Return the [x, y] coordinate for the center point of the cell that contains the specified text.  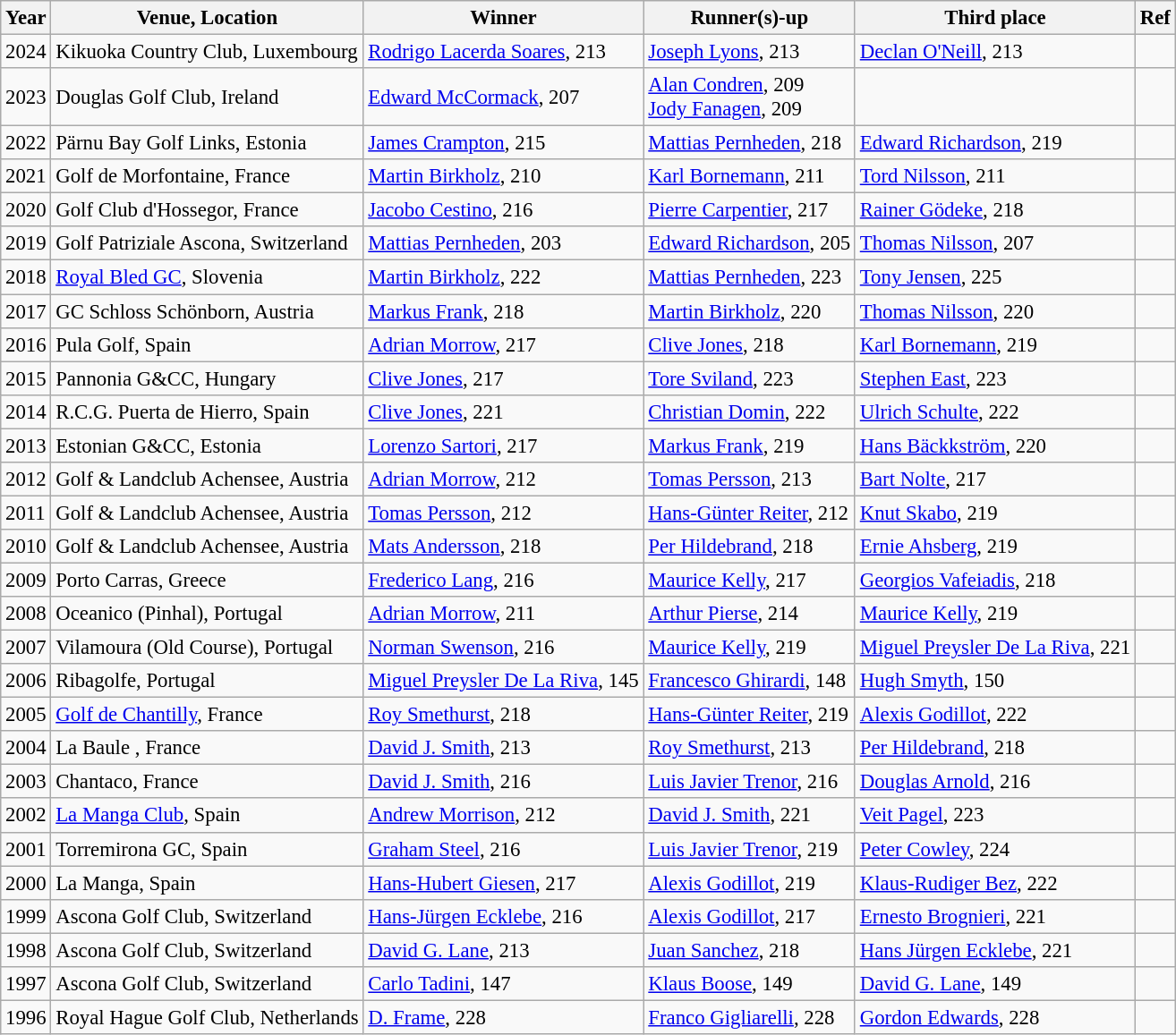
Martin Birkholz, 210 [503, 176]
Joseph Lyons, 213 [749, 52]
Estonian G&CC, Estonia [208, 445]
Mattias Pernheden, 203 [503, 244]
David J. Smith, 221 [749, 816]
Alexis Godillot, 217 [749, 916]
Markus Frank, 218 [503, 311]
2006 [26, 681]
Clive Jones, 217 [503, 378]
Clive Jones, 218 [749, 344]
Rainer Gödeke, 218 [995, 210]
Venue, Location [208, 18]
Frederico Lang, 216 [503, 580]
2008 [26, 614]
Alan Condren, 209 Jody Fanagen, 209 [749, 97]
Alexis Godillot, 222 [995, 715]
Oceanico (Pinhal), Portugal [208, 614]
Norman Swenson, 216 [503, 648]
Jacobo Cestino, 216 [503, 210]
2003 [26, 782]
James Crampton, 215 [503, 143]
Franco Gigliarelli, 228 [749, 1017]
Royal Hague Golf Club, Netherlands [208, 1017]
2005 [26, 715]
Torremirona GC, Spain [208, 849]
Graham Steel, 216 [503, 849]
Tomas Persson, 212 [503, 513]
Roy Smethurst, 218 [503, 715]
David J. Smith, 213 [503, 748]
2024 [26, 52]
Pannonia G&CC, Hungary [208, 378]
Hans-Günter Reiter, 219 [749, 715]
2021 [26, 176]
2001 [26, 849]
Winner [503, 18]
Vilamoura (Old Course), Portugal [208, 648]
R.C.G. Puerta de Hierro, Spain [208, 411]
Third place [995, 18]
Mats Andersson, 218 [503, 547]
2004 [26, 748]
2009 [26, 580]
Karl Bornemann, 219 [995, 344]
David G. Lane, 213 [503, 950]
La Manga, Spain [208, 883]
Pula Golf, Spain [208, 344]
Douglas Arnold, 216 [995, 782]
Edward Richardson, 219 [995, 143]
2016 [26, 344]
Hugh Smyth, 150 [995, 681]
2020 [26, 210]
2023 [26, 97]
Stephen East, 223 [995, 378]
2015 [26, 378]
Thomas Nilsson, 207 [995, 244]
Miguel Preysler De La Riva, 221 [995, 648]
Tony Jensen, 225 [995, 277]
Royal Bled GC, Slovenia [208, 277]
Klaus Boose, 149 [749, 984]
Tomas Persson, 213 [749, 479]
Thomas Nilsson, 220 [995, 311]
Ulrich Schulte, 222 [995, 411]
D. Frame, 228 [503, 1017]
Golf Patriziale Ascona, Switzerland [208, 244]
Juan Sanchez, 218 [749, 950]
Hans-Hubert Giesen, 217 [503, 883]
Christian Domin, 222 [749, 411]
Clive Jones, 221 [503, 411]
Andrew Morrison, 212 [503, 816]
Hans Bäckkström, 220 [995, 445]
Pierre Carpentier, 217 [749, 210]
Kikuoka Country Club, Luxembourg [208, 52]
Maurice Kelly, 217 [749, 580]
Luis Javier Trenor, 216 [749, 782]
Hans-Günter Reiter, 212 [749, 513]
Edward Richardson, 205 [749, 244]
1997 [26, 984]
Arthur Pierse, 214 [749, 614]
Douglas Golf Club, Ireland [208, 97]
Golf de Chantilly, France [208, 715]
2011 [26, 513]
Bart Nolte, 217 [995, 479]
Chantaco, France [208, 782]
Declan O'Neill, 213 [995, 52]
Ernie Ahsberg, 219 [995, 547]
Ribagolfe, Portugal [208, 681]
2018 [26, 277]
1996 [26, 1017]
Ernesto Brognieri, 221 [995, 916]
Hans-Jürgen Ecklebe, 216 [503, 916]
Edward McCormack, 207 [503, 97]
Year [26, 18]
2010 [26, 547]
Carlo Tadini, 147 [503, 984]
Golf de Morfontaine, France [208, 176]
1998 [26, 950]
2000 [26, 883]
Adrian Morrow, 212 [503, 479]
2014 [26, 411]
Miguel Preysler De La Riva, 145 [503, 681]
Mattias Pernheden, 218 [749, 143]
Hans Jürgen Ecklebe, 221 [995, 950]
Karl Bornemann, 211 [749, 176]
Runner(s)-up [749, 18]
Knut Skabo, 219 [995, 513]
Francesco Ghirardi, 148 [749, 681]
Lorenzo Sartori, 217 [503, 445]
Luis Javier Trenor, 219 [749, 849]
Ref [1156, 18]
Roy Smethurst, 213 [749, 748]
Golf Club d'Hossegor, France [208, 210]
2013 [26, 445]
Georgios Vafeiadis, 218 [995, 580]
La Manga Club, Spain [208, 816]
Peter Cowley, 224 [995, 849]
David G. Lane, 149 [995, 984]
La Baule , France [208, 748]
Alexis Godillot, 219 [749, 883]
Tore Sviland, 223 [749, 378]
Pärnu Bay Golf Links, Estonia [208, 143]
Markus Frank, 219 [749, 445]
2017 [26, 311]
Tord Nilsson, 211 [995, 176]
Porto Carras, Greece [208, 580]
Martin Birkholz, 220 [749, 311]
Adrian Morrow, 211 [503, 614]
Adrian Morrow, 217 [503, 344]
Mattias Pernheden, 223 [749, 277]
Klaus-Rudiger Bez, 222 [995, 883]
2002 [26, 816]
2012 [26, 479]
GC Schloss Schönborn, Austria [208, 311]
2007 [26, 648]
1999 [26, 916]
2022 [26, 143]
Gordon Edwards, 228 [995, 1017]
David J. Smith, 216 [503, 782]
Martin Birkholz, 222 [503, 277]
Veit Pagel, 223 [995, 816]
Rodrigo Lacerda Soares, 213 [503, 52]
2019 [26, 244]
